Provide the [X, Y] coordinate of the cell's center where the given text is located.  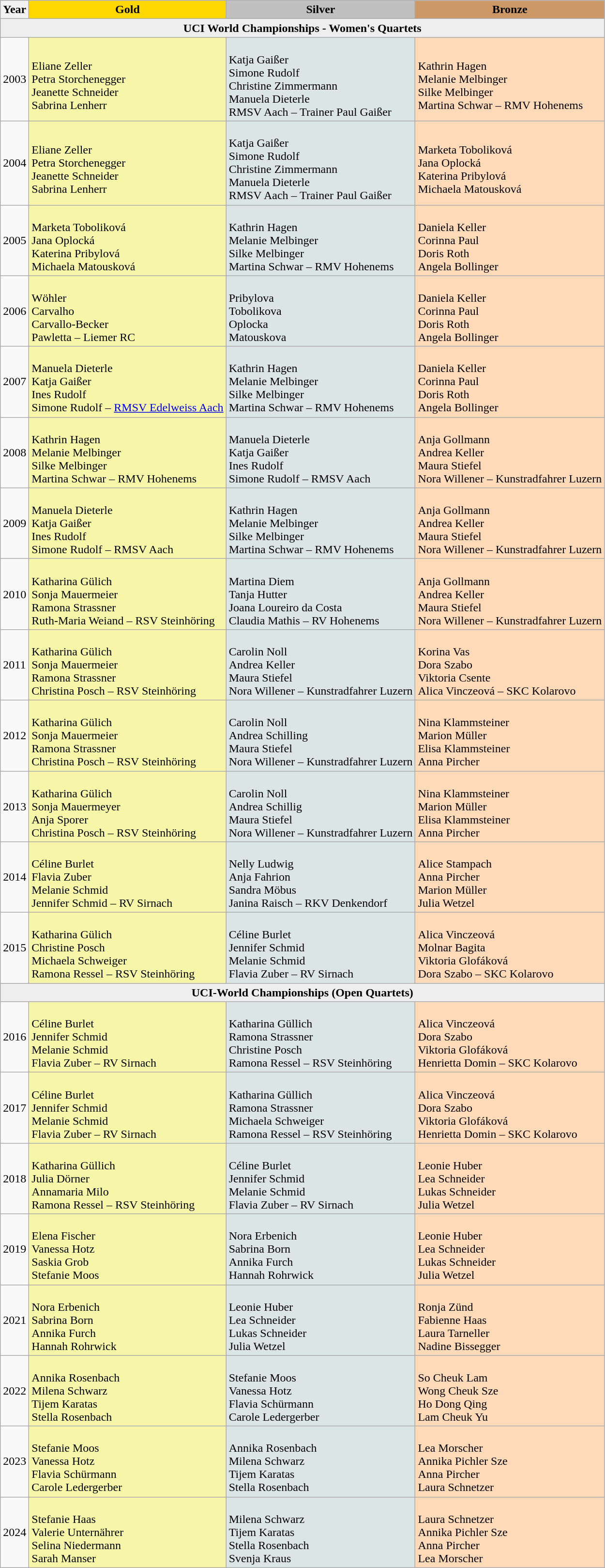
Carolin Noll Andrea Schillig Maura Stiefel Nora Willener – Kunstradfahrer Luzern [320, 807]
Katharina Gülich Christine Posch Michaela Schweiger Ramona Ressel – RSV Steinhöring [128, 948]
Milena Schwarz Tijem Karatas Stella Rosenbach Svenja Kraus [320, 1532]
2014 [15, 877]
2019 [15, 1249]
2013 [15, 807]
2021 [15, 1320]
Alica Vinczeová Molnar Bagita Viktoria Glofáková Dora Szabo – SKC Kolarovo [510, 948]
Lea Morscher Annika Pichler Sze Anna Pircher Laura Schnetzer [510, 1461]
Katharina Güllich Julia Dörner Annamaria Milo Ramona Ressel – RSV Steinhöring [128, 1179]
Gold [128, 10]
Carolin Noll Andrea Keller Maura Stiefel Nora Willener – Kunstradfahrer Luzern [320, 665]
2017 [15, 1108]
WöhlerCarvalhoCarvallo-BeckerPawletta – Liemer RC [128, 311]
Korina Vas Dora Szabo Viktoria Csente Alica Vinczeová – SKC Kolarovo [510, 665]
Nelly Ludwig Anja Fahrion Sandra MöbusJanina Raisch – RKV Denkendorf [320, 877]
Alice Stampach Anna Pircher Marion Müller Julia Wetzel [510, 877]
2016 [15, 1037]
Carolin Noll Andrea Schilling Maura Stiefel Nora Willener – Kunstradfahrer Luzern [320, 735]
Katharina Güllich Ramona Strassner Christine Posch Ramona Ressel – RSV Steinhöring [320, 1037]
2007 [15, 382]
Céline Burlet Flavia Zuber Melanie SchmidJennifer Schmid – RV Sirnach [128, 877]
PribylovaTobolikovaOplockaMatouskova [320, 311]
2006 [15, 311]
Bronze [510, 10]
2011 [15, 665]
2005 [15, 240]
2012 [15, 735]
Manuela Dieterle Katja Gaißer Ines Rudolf Simone Rudolf – RMSV Edelweiss Aach [128, 382]
2022 [15, 1391]
Katharina Güllich Ramona Strassner Michaela Schweiger Ramona Ressel – RSV Steinhöring [320, 1108]
UCI World Championships - Women's Quartets [302, 28]
Stefanie Haas Valerie Unternährer Selina Niedermann Sarah Manser [128, 1532]
2009 [15, 523]
2004 [15, 163]
2015 [15, 948]
Katharina Gülich Sonja Mauermeyer Anja Sporer Christina Posch – RSV Steinhöring [128, 807]
2008 [15, 452]
Ronja Zünd Fabienne Haas Laura Tarneller Nadine Bissegger [510, 1320]
2024 [15, 1532]
Laura Schnetzer Annika Pichler Sze Anna Pircher Lea Morscher [510, 1532]
Silver [320, 10]
2010 [15, 594]
Martina Diem Tanja Hutter Joana Loureiro da Costa Claudia Mathis – RV Hohenems [320, 594]
UCI-World Championships (Open Quartets) [302, 993]
Katharina Gülich Sonja Mauermeier Ramona Strassner Ruth-Maria Weiand – RSV Steinhöring [128, 594]
2023 [15, 1461]
2003 [15, 79]
Elena Fischer Vanessa Hotz Saskia Grob Stefanie Moos [128, 1249]
So Cheuk Lam Wong Cheuk Sze Ho Dong Qing Lam Cheuk Yu [510, 1391]
2018 [15, 1179]
Year [15, 10]
